Find where the given text appears and provide that cell's center as (X, Y) coordinate. 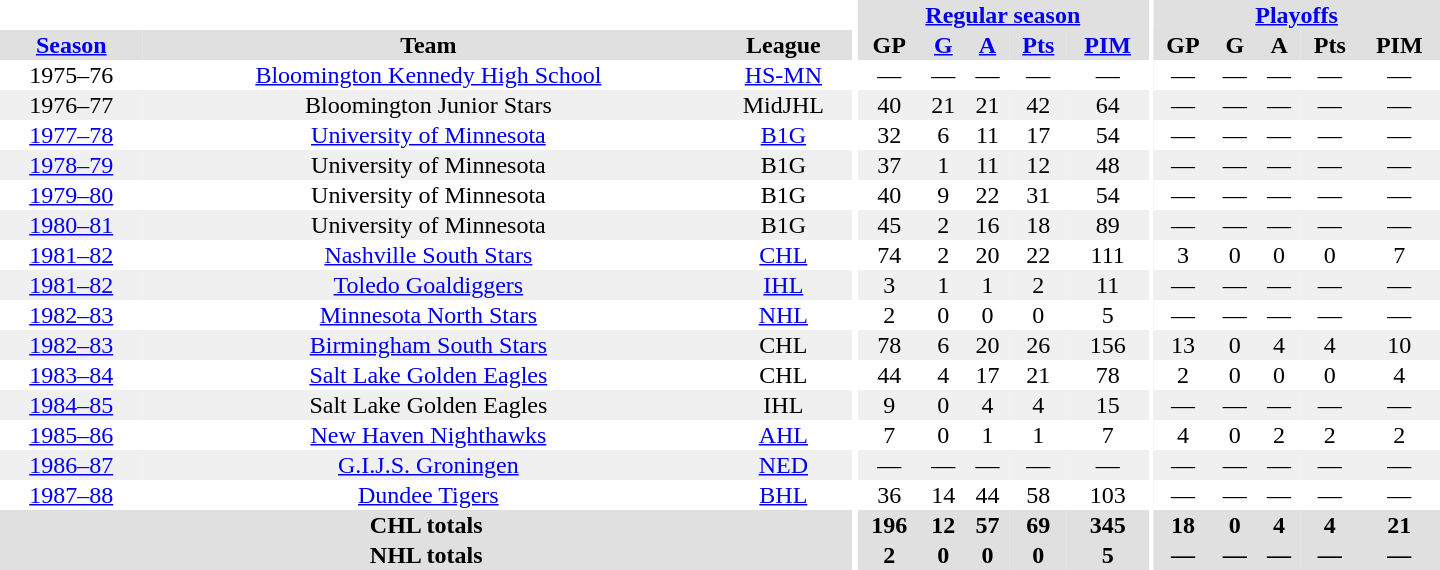
1986–87 (72, 465)
45 (889, 225)
1985–86 (72, 435)
14 (943, 495)
89 (1108, 225)
48 (1108, 165)
103 (1108, 495)
NHL totals (426, 555)
Dundee Tigers (429, 495)
New Haven Nighthawks (429, 435)
13 (1183, 345)
Bloomington Junior Stars (429, 105)
156 (1108, 345)
1980–81 (72, 225)
Minnesota North Stars (429, 315)
32 (889, 135)
58 (1038, 495)
Season (72, 45)
Toledo Goaldiggers (429, 285)
1976–77 (72, 105)
111 (1108, 255)
26 (1038, 345)
Nashville South Stars (429, 255)
1984–85 (72, 405)
NED (783, 465)
36 (889, 495)
1983–84 (72, 375)
196 (889, 525)
BHL (783, 495)
G.I.J.S. Groningen (429, 465)
69 (1038, 525)
League (783, 45)
NHL (783, 315)
CHL totals (426, 525)
Regular season (1002, 15)
Bloomington Kennedy High School (429, 75)
37 (889, 165)
1987–88 (72, 495)
345 (1108, 525)
57 (987, 525)
74 (889, 255)
MidJHL (783, 105)
1977–78 (72, 135)
64 (1108, 105)
31 (1038, 195)
1979–80 (72, 195)
Birmingham South Stars (429, 345)
10 (1399, 345)
42 (1038, 105)
16 (987, 225)
1975–76 (72, 75)
AHL (783, 435)
Playoffs (1296, 15)
Team (429, 45)
1978–79 (72, 165)
HS-MN (783, 75)
15 (1108, 405)
